Scan for the cell matching the given text and deliver its (x, y) coordinate at center. 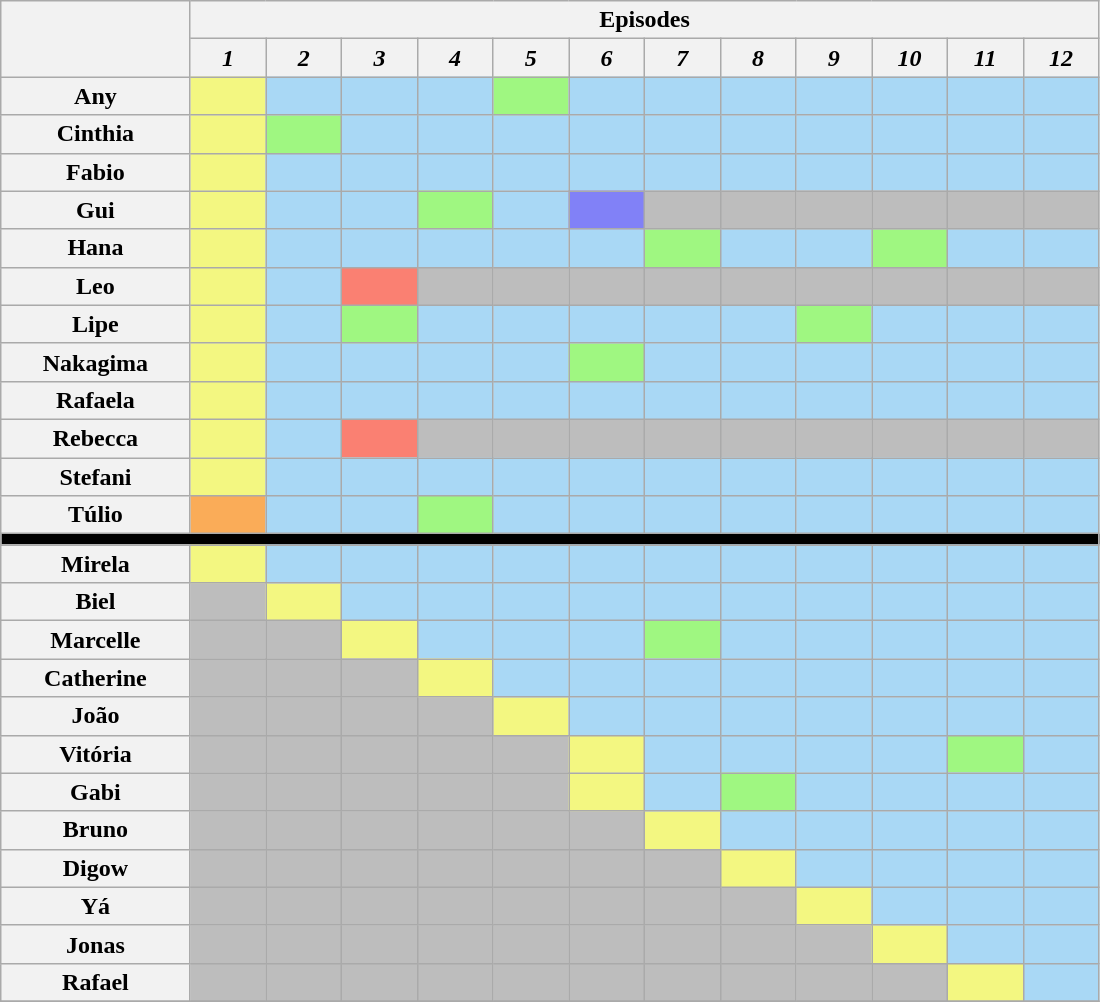
Bruno (96, 830)
9 (834, 58)
Episodes (644, 20)
Cinthia (96, 134)
8 (758, 58)
Any (96, 96)
Leo (96, 286)
Yá (96, 906)
Digow (96, 868)
Biel (96, 602)
Hana (96, 248)
6 (607, 58)
Rafael (96, 982)
5 (531, 58)
12 (1061, 58)
Gabi (96, 792)
João (96, 716)
1 (228, 58)
Jonas (96, 944)
7 (682, 58)
Mirela (96, 564)
Nakagima (96, 362)
Lipe (96, 324)
3 (380, 58)
Marcelle (96, 640)
Rebecca (96, 438)
Stefani (96, 477)
Vitória (96, 754)
2 (304, 58)
Túlio (96, 515)
11 (985, 58)
Fabio (96, 172)
Rafaela (96, 400)
Gui (96, 210)
10 (910, 58)
Catherine (96, 678)
4 (455, 58)
